Search for the cell housing the specified text and yield its (x, y) center coordinate. 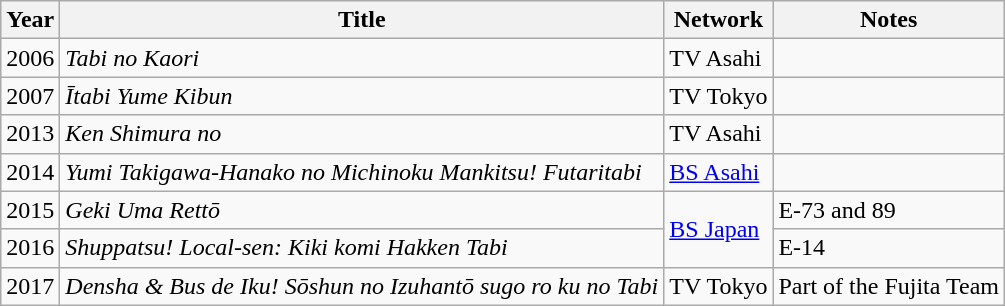
Densha & Bus de Iku! Sōshun no Izuhantō sugo ro ku no Tabi (362, 286)
BS Asahi (718, 172)
2013 (30, 134)
Notes (889, 20)
Shuppatsu! Local-sen: Kiki komi Hakken Tabi (362, 248)
Year (30, 20)
Network (718, 20)
2016 (30, 248)
E-14 (889, 248)
2017 (30, 286)
2007 (30, 96)
2015 (30, 210)
Ītabi Yume Kibun (362, 96)
Ken Shimura no (362, 134)
BS Japan (718, 229)
Part of the Fujita Team (889, 286)
Tabi no Kaori (362, 58)
Yumi Takigawa-Hanako no Michinoku Mankitsu! Futaritabi (362, 172)
Title (362, 20)
2014 (30, 172)
2006 (30, 58)
E-73 and 89 (889, 210)
Geki Uma Rettō (362, 210)
